Return the (x, y) coordinate for the center point of the cell that contains the specified text.  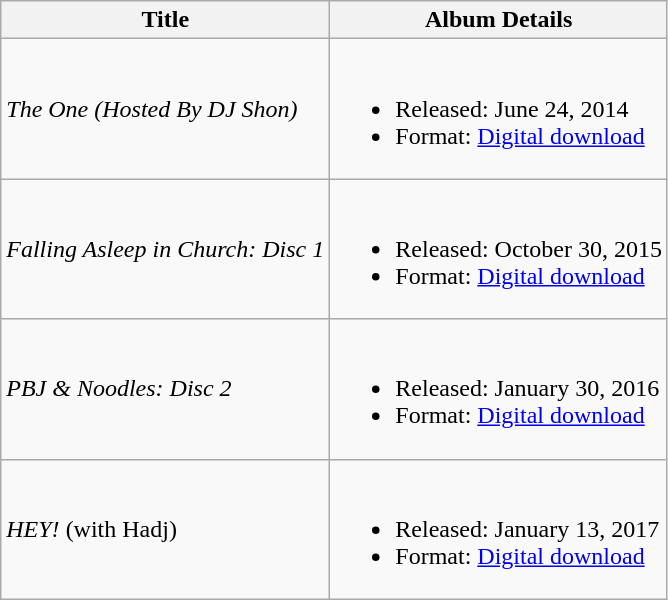
Title (166, 20)
Released: January 13, 2017Format: Digital download (499, 529)
Falling Asleep in Church: Disc 1 (166, 249)
Released: October 30, 2015Format: Digital download (499, 249)
Album Details (499, 20)
Released: January 30, 2016Format: Digital download (499, 389)
HEY! (with Hadj) (166, 529)
Released: June 24, 2014Format: Digital download (499, 109)
PBJ & Noodles: Disc 2 (166, 389)
The One (Hosted By DJ Shon) (166, 109)
